Capture the cell that displays the provided text and extract its [x, y] central coordinate. 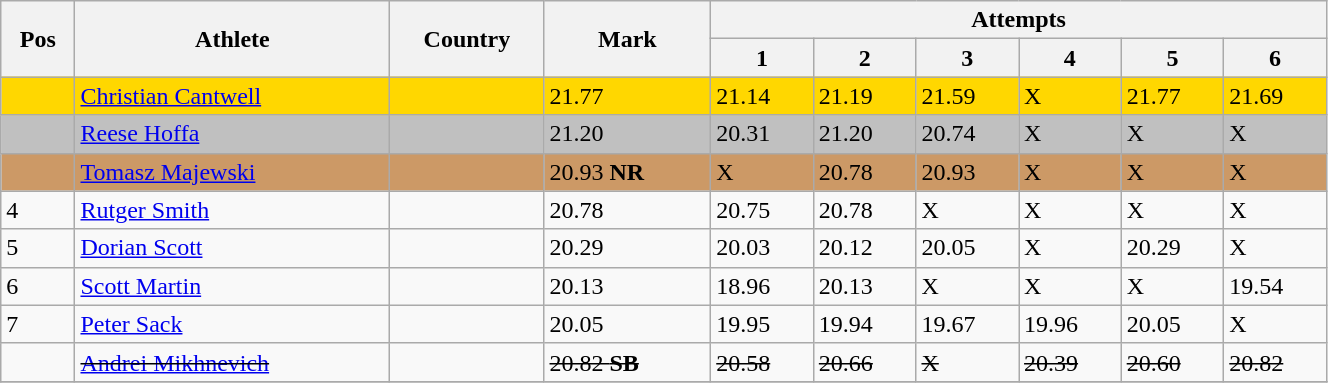
Tomasz Majewski [232, 172]
21.19 [864, 96]
Pos [38, 39]
20.93 NR [628, 172]
19.67 [968, 324]
20.31 [762, 134]
21.59 [968, 96]
2 [864, 58]
19.54 [1276, 286]
21.14 [762, 96]
Rutger Smith [232, 210]
Reese Hoffa [232, 134]
20.74 [968, 134]
Athlete [232, 39]
20.93 [968, 172]
1 [762, 58]
Dorian Scott [232, 248]
3 [968, 58]
20.03 [762, 248]
19.96 [1070, 324]
20.66 [864, 362]
Andrei Mikhnevich [232, 362]
Peter Sack [232, 324]
19.95 [762, 324]
Country [467, 39]
20.39 [1070, 362]
20.82 [1276, 362]
20.82 SB [628, 362]
7 [38, 324]
Mark [628, 39]
18.96 [762, 286]
Christian Cantwell [232, 96]
20.58 [762, 362]
19.94 [864, 324]
Scott Martin [232, 286]
21.69 [1276, 96]
20.60 [1172, 362]
20.12 [864, 248]
Attempts [1019, 20]
20.75 [762, 210]
